Capture the cell that displays the provided text and extract its [x, y] central coordinate. 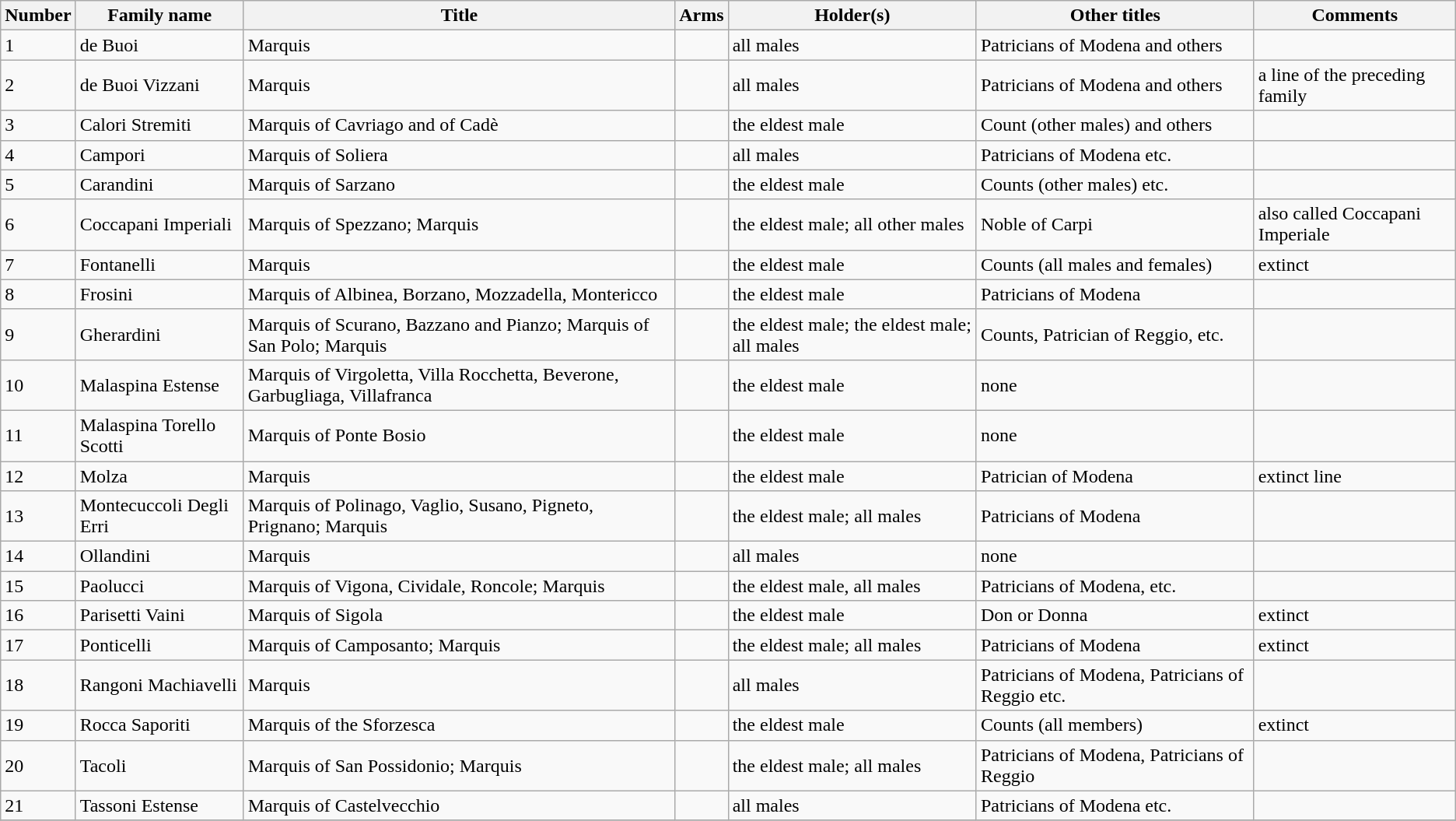
Marquis of the Sforzesca [459, 725]
Fontanelli [159, 265]
Title [459, 16]
Patrician of Modena [1115, 475]
15 [38, 586]
3 [38, 125]
Marquis of Cavriago and of Cadè [459, 125]
9 [38, 335]
Marquis of Vigona, Cividale, Roncole; Marquis [459, 586]
Marquis of Sarzano [459, 184]
14 [38, 556]
12 [38, 475]
de Buoi [159, 45]
Paolucci [159, 586]
Marquis of Soliera [459, 155]
Ponticelli [159, 645]
de Buoi Vizzani [159, 86]
Frosini [159, 294]
5 [38, 184]
extinct line [1355, 475]
Malaspina Estense [159, 384]
Montecuccoli Degli Erri [159, 517]
16 [38, 616]
Counts (all members) [1115, 725]
17 [38, 645]
13 [38, 517]
Counts (all males and females) [1115, 265]
a line of the preceding family [1355, 86]
Marquis of Ponte Bosio [459, 436]
the eldest male, all males [852, 586]
Holder(s) [852, 16]
8 [38, 294]
Patricians of Modena, Patricians of Reggio etc. [1115, 685]
6 [38, 224]
Malaspina Torello Scotti [159, 436]
7 [38, 265]
Number [38, 16]
the eldest male; the eldest male; all males [852, 335]
Don or Donna [1115, 616]
Count (other males) and others [1115, 125]
Counts, Patrician of Reggio, etc. [1115, 335]
Other titles [1115, 16]
Calori Stremiti [159, 125]
18 [38, 685]
Marquis of Camposanto; Marquis [459, 645]
Marquis of Scurano, Bazzano and Pianzo; Marquis of San Polo; Marquis [459, 335]
20 [38, 766]
Carandini [159, 184]
the eldest male; all other males [852, 224]
11 [38, 436]
Patricians of Modena, Patricians of Reggio [1115, 766]
Counts (other males) etc. [1115, 184]
Campori [159, 155]
Marquis of Spezzano; Marquis [459, 224]
Marquis of San Possidonio; Marquis [459, 766]
Coccapani Imperiali [159, 224]
Arms [702, 16]
Marquis of Virgoletta, Villa Rocchetta, Beverone, Garbugliaga, Villafranca [459, 384]
Rangoni Machiavelli [159, 685]
1 [38, 45]
Tassoni Estense [159, 805]
4 [38, 155]
also called Coccapani Imperiale [1355, 224]
Patricians of Modena, etc. [1115, 586]
Marquis of Castelvecchio [459, 805]
2 [38, 86]
19 [38, 725]
Tacoli [159, 766]
Marquis of Albinea, Borzano, Mozzadella, Montericco [459, 294]
Molza [159, 475]
Noble of Carpi [1115, 224]
Ollandini [159, 556]
Family name [159, 16]
Parisetti Vaini [159, 616]
Gherardini [159, 335]
10 [38, 384]
Marquis of Polinago, Vaglio, Susano, Pigneto, Prignano; Marquis [459, 517]
Comments [1355, 16]
21 [38, 805]
Marquis of Sigola [459, 616]
Rocca Saporiti [159, 725]
